Locate the cell with the specified text and output its (x, y) center coordinate. 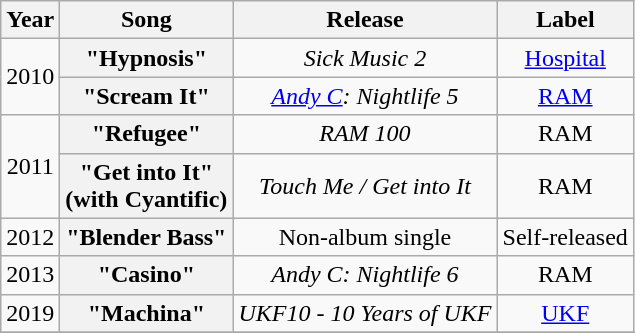
"Refugee" (146, 134)
Label (565, 20)
Release (365, 20)
Self-released (565, 237)
"Blender Bass" (146, 237)
Andy C: Nightlife 6 (365, 275)
Song (146, 20)
"Get into It"(with Cyantific) (146, 186)
2019 (30, 313)
Sick Music 2 (365, 58)
"Machina" (146, 313)
2010 (30, 77)
UKF10 - 10 Years of UKF (365, 313)
2012 (30, 237)
RAM 100 (365, 134)
"Casino" (146, 275)
2011 (30, 166)
Hospital (565, 58)
"Hypnosis" (146, 58)
UKF (565, 313)
Year (30, 20)
Andy C: Nightlife 5 (365, 96)
2013 (30, 275)
Touch Me / Get into It (365, 186)
"Scream It" (146, 96)
Non-album single (365, 237)
